Extract the (X, Y) coordinate from the center of the cell holding the provided text.  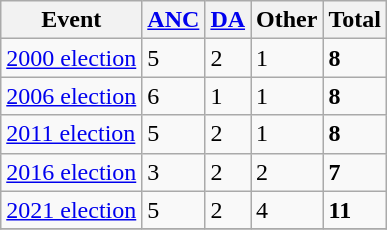
2006 election (72, 96)
DA (228, 20)
ANC (174, 20)
Other (287, 20)
2021 election (72, 210)
2016 election (72, 172)
2011 election (72, 134)
7 (355, 172)
Total (355, 20)
2000 election (72, 58)
3 (174, 172)
6 (174, 96)
4 (287, 210)
Event (72, 20)
11 (355, 210)
